From the cell containing the given text, extract its center point as (X, Y) coordinate. 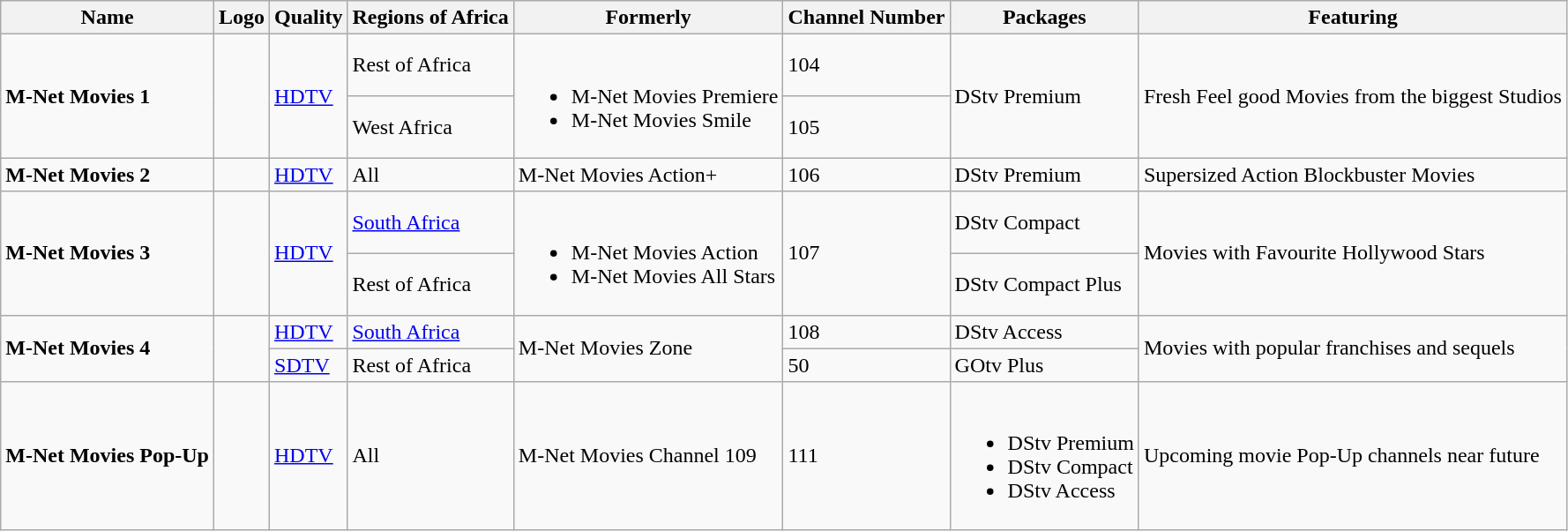
West Africa (430, 127)
M-Net Movies Action+ (648, 175)
104 (866, 65)
M-Net Movies Channel 109 (648, 455)
Name (108, 18)
Supersized Action Blockbuster Movies (1353, 175)
M-Net Movies ActionM-Net Movies All Stars (648, 253)
111 (866, 455)
Featuring (1353, 18)
DStv Compact (1044, 222)
106 (866, 175)
M-Net Movies 4 (108, 348)
M-Net Movies 3 (108, 253)
DStv Access (1044, 332)
M-Net Movies 2 (108, 175)
M-Net Movies Zone (648, 348)
Upcoming movie Pop-Up channels near future (1353, 455)
50 (866, 365)
Regions of Africa (430, 18)
SDTV (309, 365)
Channel Number (866, 18)
Movies with popular franchises and sequels (1353, 348)
107 (866, 253)
DStv Compact Plus (1044, 284)
GOtv Plus (1044, 365)
Formerly (648, 18)
Packages (1044, 18)
Movies with Favourite Hollywood Stars (1353, 253)
Quality (309, 18)
M-Net Movies 1 (108, 96)
105 (866, 127)
108 (866, 332)
Logo (242, 18)
Fresh Feel good Movies from the biggest Studios (1353, 96)
M-Net Movies PremiereM-Net Movies Smile (648, 96)
DStv PremiumDStv CompactDStv Access (1044, 455)
M-Net Movies Pop-Up (108, 455)
